Provide the (X, Y) coordinate of the cell's center where the given text is located.  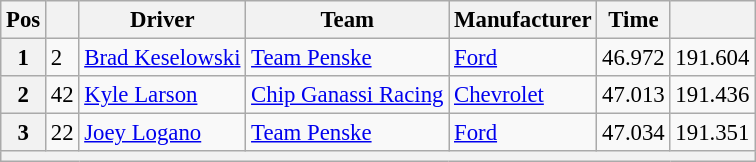
22 (62, 133)
191.604 (712, 58)
191.436 (712, 95)
46.972 (634, 58)
Pos (24, 20)
Joey Logano (162, 133)
Chevrolet (523, 95)
42 (62, 95)
47.034 (634, 133)
Kyle Larson (162, 95)
47.013 (634, 95)
Time (634, 20)
Brad Keselowski (162, 58)
1 (24, 58)
Team (348, 20)
3 (24, 133)
191.351 (712, 133)
Driver (162, 20)
Chip Ganassi Racing (348, 95)
Manufacturer (523, 20)
